Pinpoint the cell where the given text exists, returning its (X, Y) midpoint coordinate. 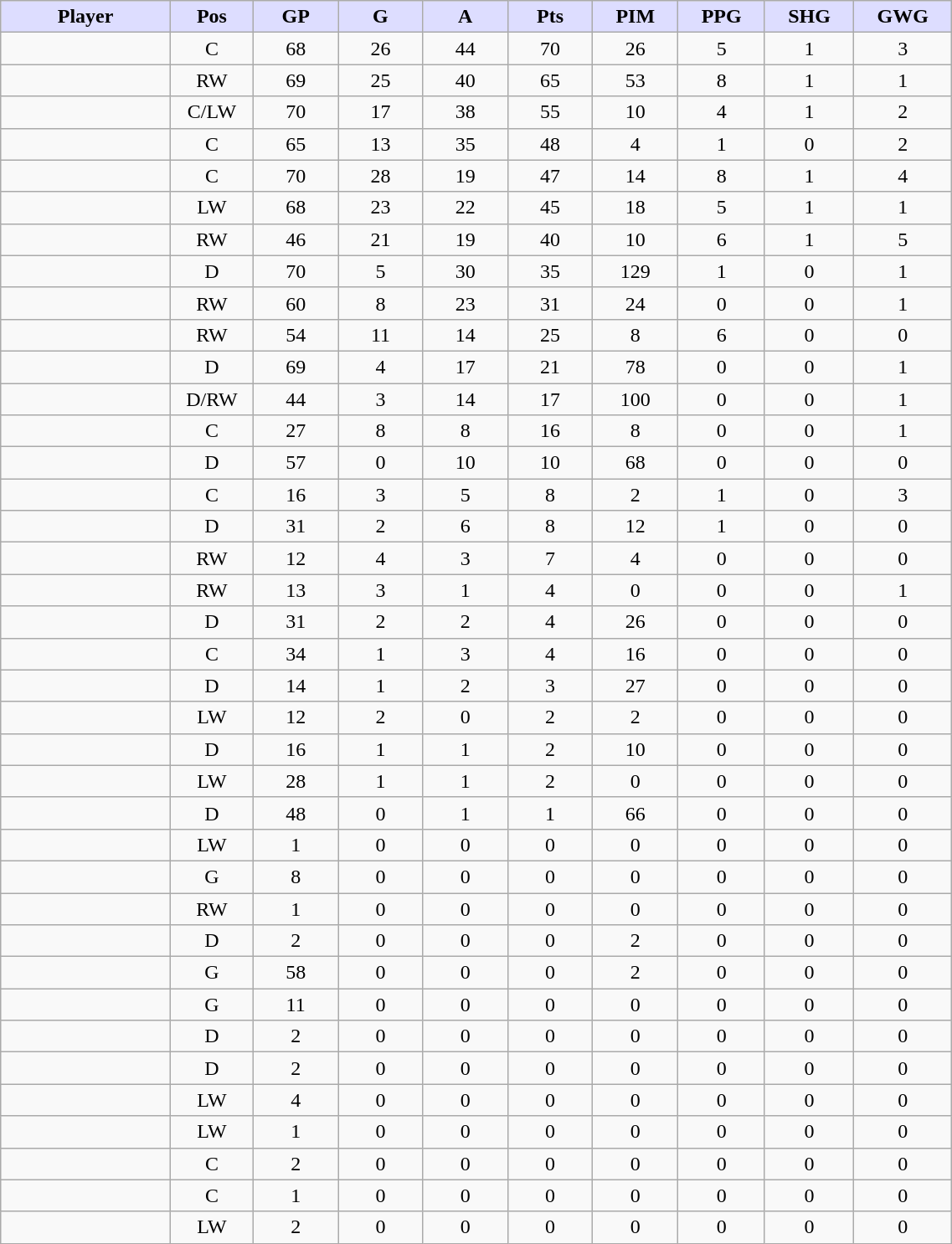
58 (295, 973)
38 (466, 112)
47 (549, 176)
57 (295, 463)
A (466, 17)
D/RW (211, 399)
Pts (549, 17)
34 (295, 654)
Player (85, 17)
SHG (809, 17)
78 (636, 367)
55 (549, 112)
100 (636, 399)
18 (636, 208)
22 (466, 208)
GWG (903, 17)
C/LW (211, 112)
66 (636, 813)
129 (636, 271)
Pos (211, 17)
GP (295, 17)
PPG (722, 17)
46 (295, 239)
PIM (636, 17)
24 (636, 303)
45 (549, 208)
53 (636, 80)
54 (295, 335)
7 (549, 558)
30 (466, 271)
60 (295, 303)
